Return [x, y] of the center of cell containing provided text 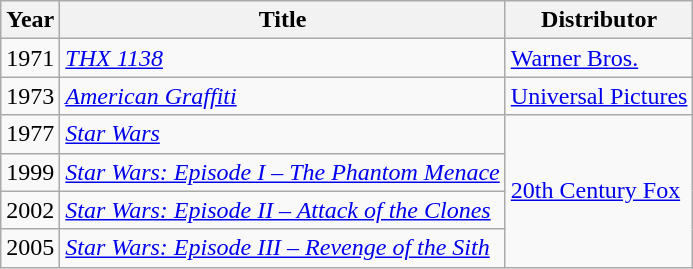
Star Wars: Episode III – Revenge of the Sith [282, 248]
20th Century Fox [599, 191]
2005 [30, 248]
THX 1138 [282, 58]
2002 [30, 210]
1977 [30, 134]
1973 [30, 96]
Warner Bros. [599, 58]
Distributor [599, 20]
Star Wars [282, 134]
Star Wars: Episode I – The Phantom Menace [282, 172]
Universal Pictures [599, 96]
1999 [30, 172]
1971 [30, 58]
Star Wars: Episode II – Attack of the Clones [282, 210]
Title [282, 20]
Year [30, 20]
American Graffiti [282, 96]
